Capture the cell that displays the provided text and extract its [x, y] central coordinate. 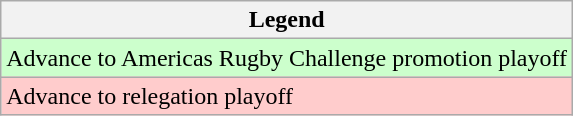
Legend [287, 20]
Advance to relegation playoff [287, 96]
Advance to Americas Rugby Challenge promotion playoff [287, 58]
